From the cell containing the given text, extract its center point as [x, y] coordinate. 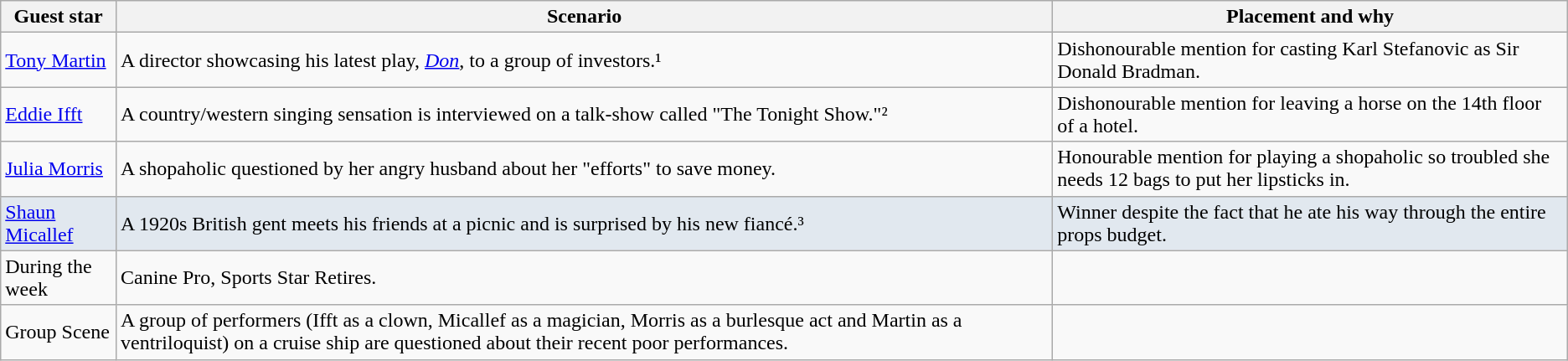
Julia Morris [59, 169]
Shaun Micallef [59, 223]
A shopaholic questioned by her angry husband about her "efforts" to save money. [584, 169]
Scenario [584, 17]
A 1920s British gent meets his friends at a picnic and is surprised by his new fiancé.³ [584, 223]
Honourable mention for playing a shopaholic so troubled she needs 12 bags to put her lipsticks in. [1310, 169]
During the week [59, 278]
Dishonourable mention for leaving a horse on the 14th floor of a hotel. [1310, 114]
Eddie Ifft [59, 114]
A country/western singing sensation is interviewed on a talk-show called "The Tonight Show."² [584, 114]
Group Scene [59, 332]
A director showcasing his latest play, Don, to a group of investors.¹ [584, 60]
Canine Pro, Sports Star Retires. [584, 278]
Placement and why [1310, 17]
Dishonourable mention for casting Karl Stefanovic as Sir Donald Bradman. [1310, 60]
Guest star [59, 17]
Tony Martin [59, 60]
Winner despite the fact that he ate his way through the entire props budget. [1310, 223]
